Return (X, Y) of the center of cell containing provided text 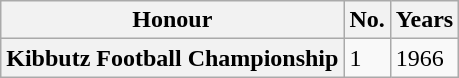
Years (424, 20)
No. (367, 20)
1 (367, 58)
1966 (424, 58)
Honour (172, 20)
Kibbutz Football Championship (172, 58)
